Capture the cell that displays the provided text and extract its (X, Y) central coordinate. 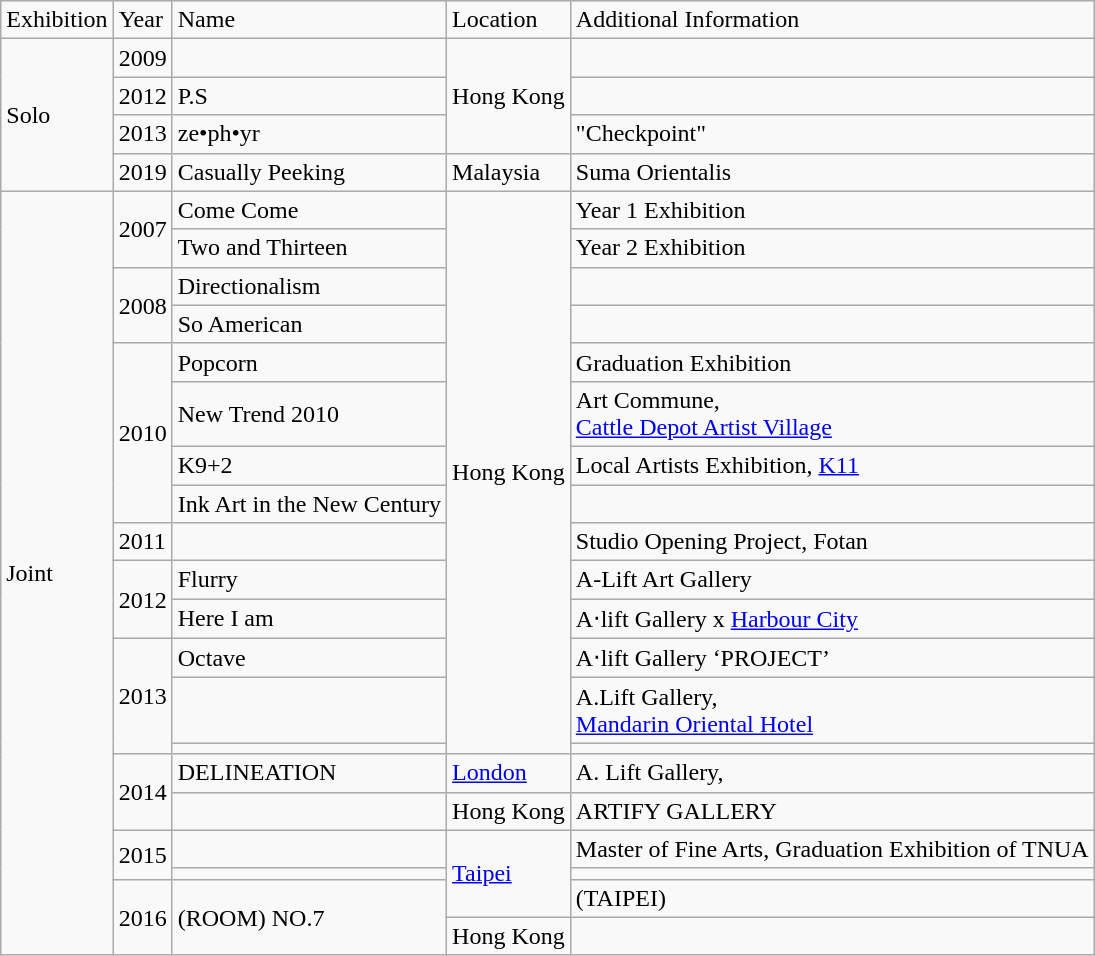
Come Come (309, 210)
Directionalism (309, 286)
Exhibition (57, 20)
Taipei (509, 874)
2016 (142, 917)
Joint (57, 573)
Suma Orientalis (832, 172)
Two and Thirteen (309, 248)
Master of Fine Arts, Graduation Exhibition of TNUA (832, 849)
Location (509, 20)
A.Lift Gallery,Mandarin Oriental Hotel (832, 710)
Octave (309, 658)
Studio Opening Project, Fotan (832, 542)
2011 (142, 542)
ze•ph•yr (309, 134)
Malaysia (509, 172)
2007 (142, 229)
Year (142, 20)
A. Lift Gallery, (832, 773)
Name (309, 20)
"Checkpoint" (832, 134)
A-Lift Art Gallery (832, 580)
Popcorn (309, 362)
K9+2 (309, 465)
A‧lift Gallery ‘PROJECT’ (832, 658)
(TAIPEI) (832, 898)
New Trend 2010 (309, 414)
Ink Art in the New Century (309, 503)
Year 1 Exhibition (832, 210)
Art Commune,Cattle Depot Artist Village (832, 414)
Local Artists Exhibition, K11 (832, 465)
ARTIFY GALLERY (832, 811)
2010 (142, 432)
So American (309, 324)
Flurry (309, 580)
P.S (309, 96)
(ROOM) NO.7 (309, 917)
2008 (142, 305)
Year 2 Exhibition (832, 248)
London (509, 773)
2014 (142, 792)
Graduation Exhibition (832, 362)
A‧lift Gallery x Harbour City (832, 619)
Casually Peeking (309, 172)
Here I am (309, 619)
Solo (57, 115)
2019 (142, 172)
2015 (142, 854)
Additional Information (832, 20)
2009 (142, 58)
DELINEATION (309, 773)
